Identify which cell holds the provided text, then report its (x, y) central coordinate. 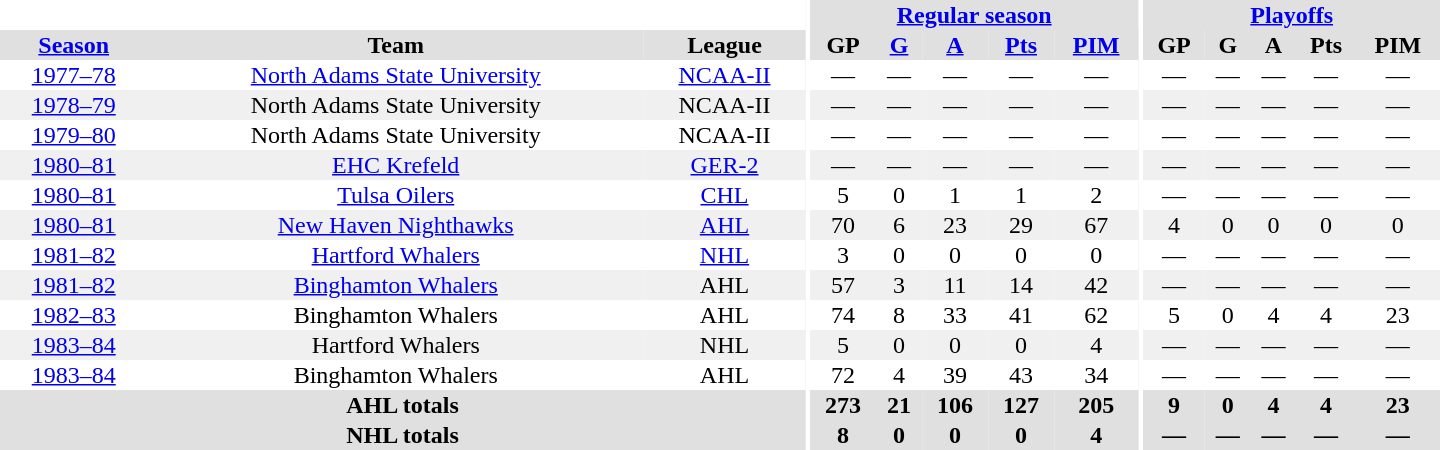
6 (899, 225)
Playoffs (1292, 15)
62 (1096, 315)
NHL totals (402, 435)
GER-2 (724, 165)
57 (843, 285)
1979–80 (74, 135)
2 (1096, 195)
AHL totals (402, 405)
29 (1021, 225)
106 (955, 405)
1977–78 (74, 75)
273 (843, 405)
Team (396, 45)
CHL (724, 195)
14 (1021, 285)
72 (843, 375)
33 (955, 315)
11 (955, 285)
70 (843, 225)
42 (1096, 285)
205 (1096, 405)
Season (74, 45)
Tulsa Oilers (396, 195)
9 (1174, 405)
Regular season (974, 15)
34 (1096, 375)
41 (1021, 315)
1982–83 (74, 315)
39 (955, 375)
1978–79 (74, 105)
43 (1021, 375)
127 (1021, 405)
74 (843, 315)
67 (1096, 225)
21 (899, 405)
League (724, 45)
EHC Krefeld (396, 165)
New Haven Nighthawks (396, 225)
